Return the (x, y) coordinate for the center point of the cell that contains the specified text.  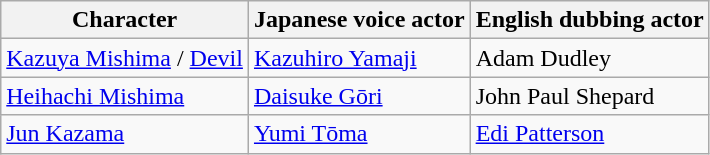
Japanese voice actor (359, 20)
Yumi Tōma (359, 134)
English dubbing actor (590, 20)
Kazuhiro Yamaji (359, 58)
Daisuke Gōri (359, 96)
Adam Dudley (590, 58)
Edi Patterson (590, 134)
Jun Kazama (125, 134)
Character (125, 20)
John Paul Shepard (590, 96)
Kazuya Mishima / Devil (125, 58)
Heihachi Mishima (125, 96)
